Determine the (x, y) coordinate at the center of the cell enclosing the given text.  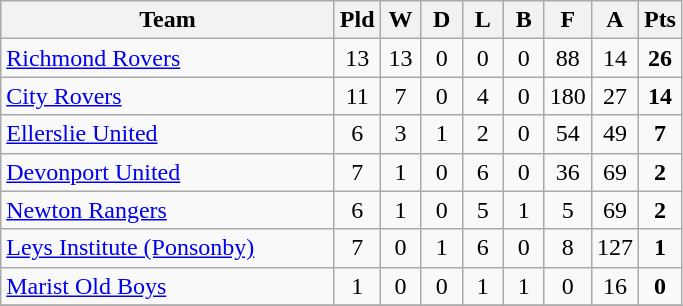
D (442, 20)
Leys Institute (Ponsonby) (168, 248)
88 (568, 58)
A (614, 20)
Richmond Rovers (168, 58)
Pts (660, 20)
54 (568, 134)
B (524, 20)
F (568, 20)
Newton Rangers (168, 210)
180 (568, 96)
26 (660, 58)
11 (357, 96)
16 (614, 286)
Devonport United (168, 172)
127 (614, 248)
Marist Old Boys (168, 286)
City Rovers (168, 96)
L (482, 20)
Ellerslie United (168, 134)
Team (168, 20)
3 (400, 134)
4 (482, 96)
W (400, 20)
8 (568, 248)
36 (568, 172)
27 (614, 96)
49 (614, 134)
Pld (357, 20)
